Output the (X, Y) coordinate of the center of the cell containing the given text.  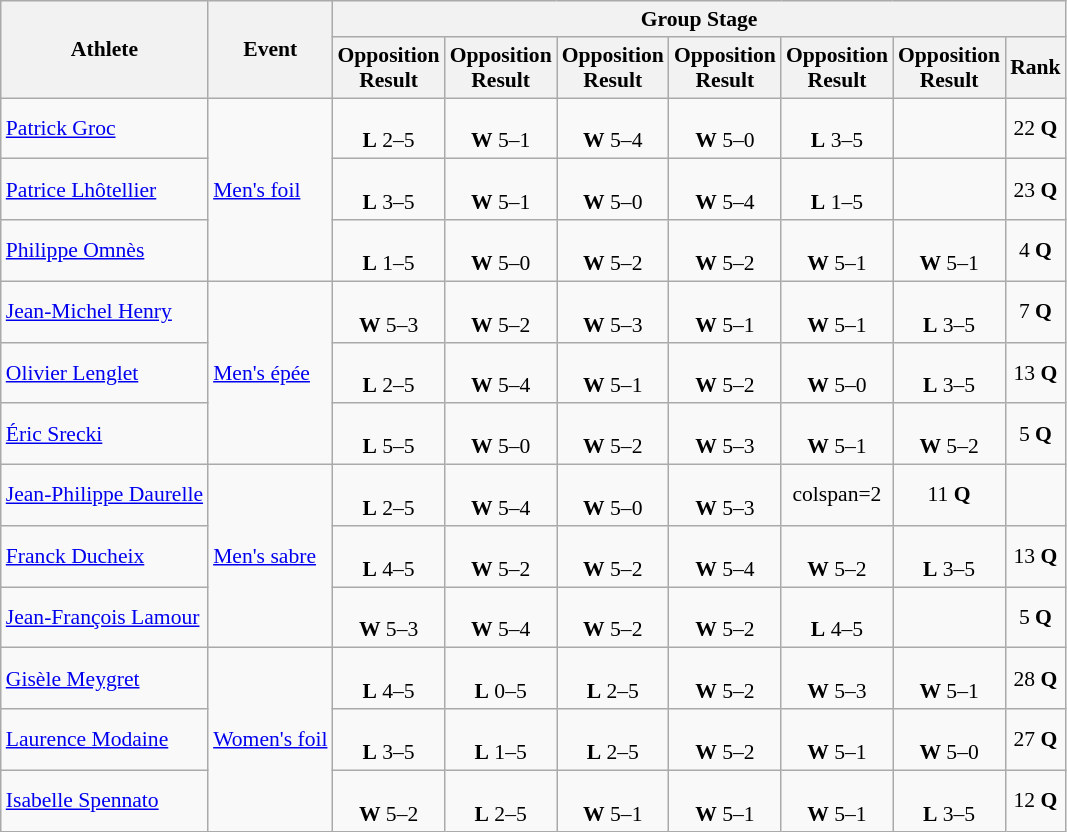
Event (270, 50)
Gisèle Meygret (104, 678)
Franck Ducheix (104, 556)
Jean-Philippe Daurelle (104, 496)
Men's foil (270, 190)
Athlete (104, 50)
Jean-Michel Henry (104, 312)
L 5–5 (389, 434)
23 Q (1036, 190)
Laurence Modaine (104, 740)
Philippe Omnès (104, 250)
Patrice Lhôtellier (104, 190)
Men's sabre (270, 556)
Women's foil (270, 740)
Jean-François Lamour (104, 618)
4 Q (1036, 250)
colspan=2 (837, 496)
Éric Srecki (104, 434)
Patrick Groc (104, 128)
7 Q (1036, 312)
28 Q (1036, 678)
Men's épée (270, 372)
27 Q (1036, 740)
12 Q (1036, 800)
Group Stage (700, 19)
Rank (1036, 68)
11 Q (949, 496)
L 0–5 (501, 678)
22 Q (1036, 128)
Isabelle Spennato (104, 800)
Olivier Lenglet (104, 372)
